Capture the cell that displays the provided text and extract its [x, y] central coordinate. 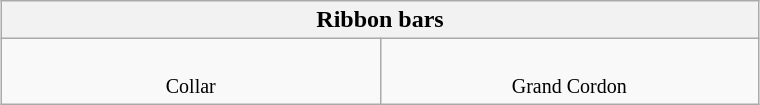
Grand Cordon [569, 72]
Ribbon bars [380, 20]
Collar [191, 72]
